Provide the (x, y) coordinate of the cell's center where the given text is located.  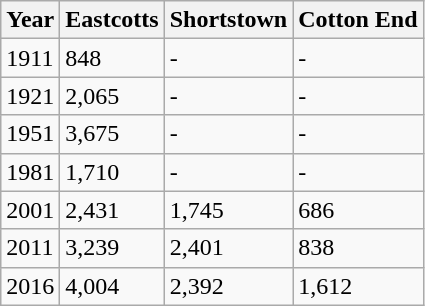
2001 (30, 210)
1911 (30, 58)
1,612 (358, 286)
Eastcotts (112, 20)
838 (358, 248)
2016 (30, 286)
2,431 (112, 210)
1951 (30, 134)
Year (30, 20)
3,675 (112, 134)
1,745 (228, 210)
Shortstown (228, 20)
2,401 (228, 248)
4,004 (112, 286)
1981 (30, 172)
2,392 (228, 286)
1,710 (112, 172)
1921 (30, 96)
2011 (30, 248)
Cotton End (358, 20)
686 (358, 210)
3,239 (112, 248)
848 (112, 58)
2,065 (112, 96)
